Find where the given text appears and provide that cell's center as (X, Y) coordinate. 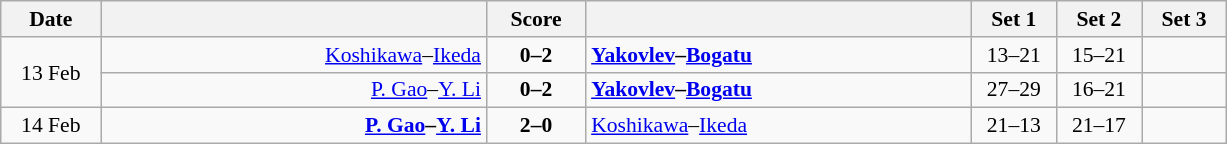
13–21 (1014, 55)
Set 1 (1014, 19)
21–17 (1098, 126)
2–0 (536, 126)
14 Feb (51, 126)
Set 2 (1098, 19)
Date (51, 19)
21–13 (1014, 126)
16–21 (1098, 90)
27–29 (1014, 90)
Set 3 (1184, 19)
15–21 (1098, 55)
Score (536, 19)
13 Feb (51, 72)
